Search for the cell housing the specified text and yield its (X, Y) center coordinate. 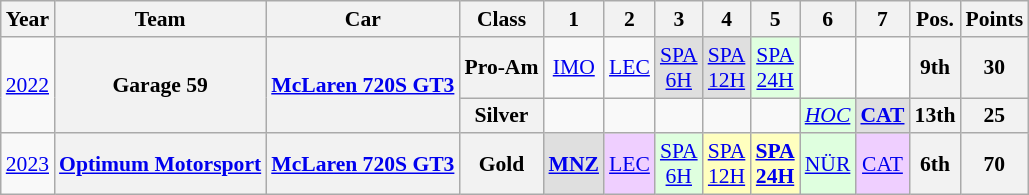
IMO (574, 68)
70 (994, 164)
Optimum Motorsport (160, 164)
Garage 59 (160, 86)
6th (936, 164)
Car (362, 19)
HOC (828, 116)
Gold (501, 164)
Pro-Am (501, 68)
Class (501, 19)
Team (160, 19)
7 (882, 19)
Points (994, 19)
5 (774, 19)
MNZ (574, 164)
NÜR (828, 164)
2 (630, 19)
9th (936, 68)
2023 (28, 164)
Pos. (936, 19)
2022 (28, 86)
Silver (501, 116)
6 (828, 19)
4 (727, 19)
Year (28, 19)
3 (679, 19)
25 (994, 116)
1 (574, 19)
30 (994, 68)
13th (936, 116)
